Find where the given text appears and provide that cell's center as (x, y) coordinate. 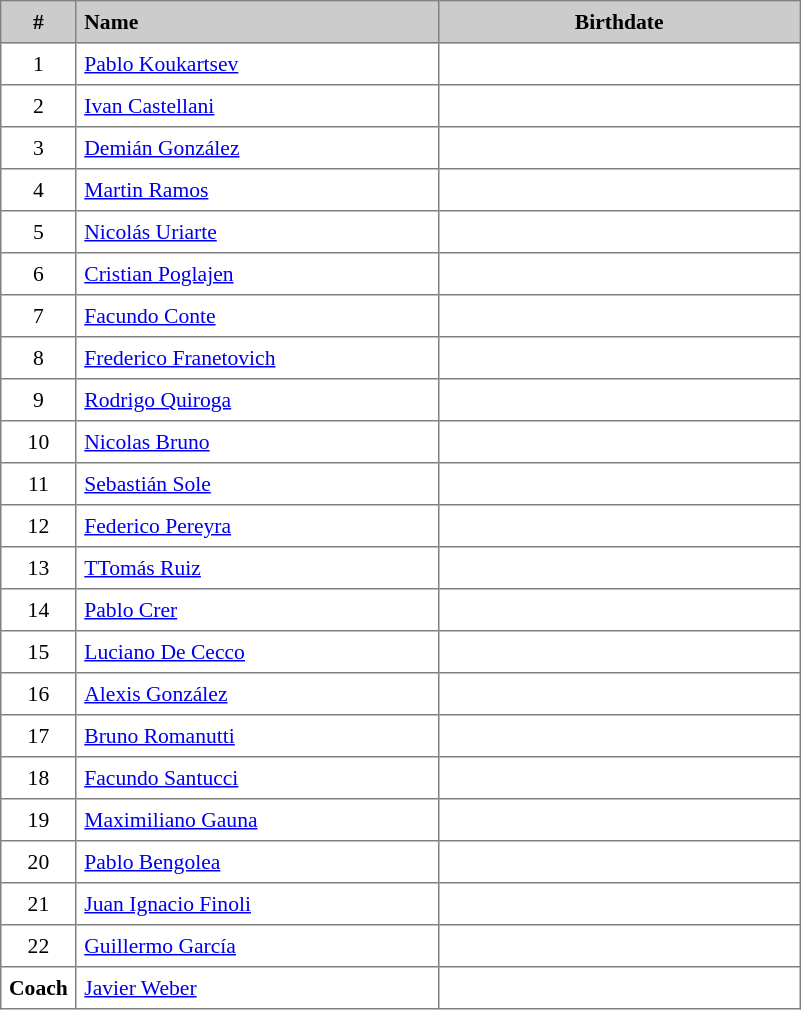
1 (38, 64)
Maximiliano Gauna (257, 820)
Rodrigo Quiroga (257, 400)
Guillermo García (257, 946)
15 (38, 652)
Facundo Conte (257, 316)
16 (38, 694)
Nicolas Bruno (257, 442)
17 (38, 736)
7 (38, 316)
Pablo Crer (257, 610)
Pablo Koukartsev (257, 64)
Nicolás Uriarte (257, 232)
10 (38, 442)
# (38, 22)
18 (38, 778)
21 (38, 904)
19 (38, 820)
Alexis González (257, 694)
Sebastián Sole (257, 484)
2 (38, 106)
Frederico Franetovich (257, 358)
Federico Pereyra (257, 526)
8 (38, 358)
11 (38, 484)
Martin Ramos (257, 190)
Cristian Poglajen (257, 274)
Demián González (257, 148)
9 (38, 400)
4 (38, 190)
TTomás Ruiz (257, 568)
12 (38, 526)
20 (38, 862)
14 (38, 610)
Facundo Santucci (257, 778)
13 (38, 568)
3 (38, 148)
Bruno Romanutti (257, 736)
Ivan Castellani (257, 106)
22 (38, 946)
Pablo Bengolea (257, 862)
Coach (38, 988)
5 (38, 232)
Birthdate (619, 22)
Name (257, 22)
6 (38, 274)
Juan Ignacio Finoli (257, 904)
Luciano De Cecco (257, 652)
Javier Weber (257, 988)
